Provide the [x, y] coordinate of the cell's center where the given text is located.  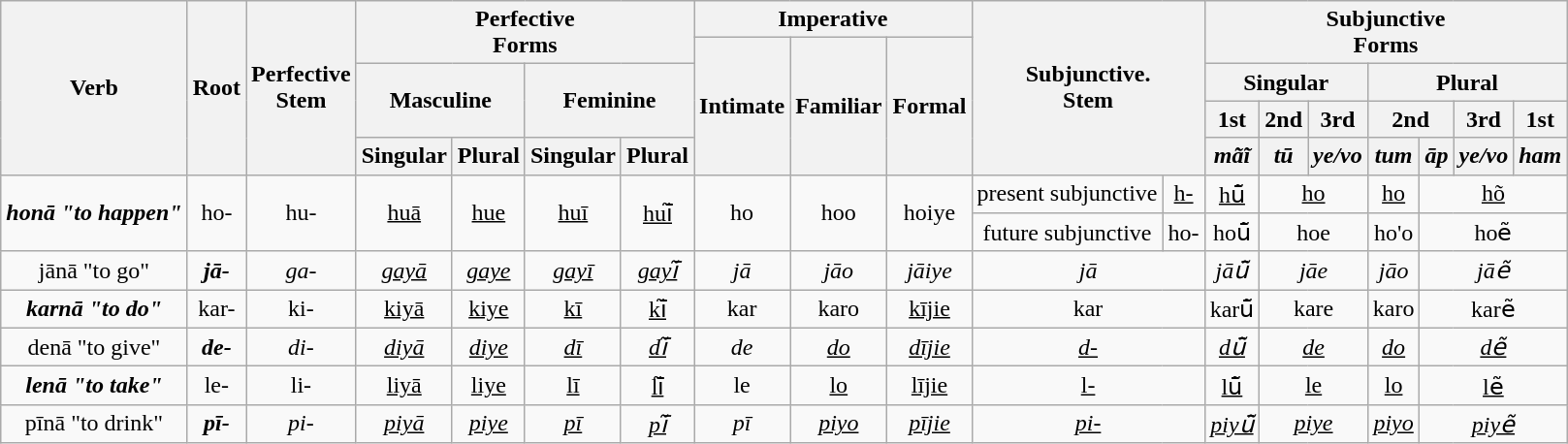
jāẽ [1493, 270]
pī̃ [657, 424]
l- [1088, 386]
piyū̃ [1232, 424]
hoo [839, 213]
ho'o [1393, 233]
Imperative [833, 19]
liye [489, 386]
hoe [1313, 233]
hoū̃ [1232, 233]
ki- [302, 309]
jāiye [929, 270]
gaye [489, 270]
gayī̃ [657, 270]
dū̃ [1232, 347]
Verb [94, 87]
pījie [929, 424]
karnā "to do" [94, 309]
Formal [929, 107]
lījie [929, 386]
gayā [403, 270]
gayī [572, 270]
dī [572, 347]
huī [572, 213]
Subjunctive.Stem [1088, 87]
de- [216, 347]
karū̃ [1232, 309]
kar- [216, 309]
Intimate [743, 107]
āp [1437, 156]
lī̃ [657, 386]
lẽ [1493, 386]
pī- [216, 424]
di- [302, 347]
diyā [403, 347]
diye [489, 347]
lī [572, 386]
jāe [1313, 270]
kiyā [403, 309]
SubjunctiveForms [1386, 33]
huī̃ [657, 213]
kī [572, 309]
kare [1313, 309]
dījie [929, 347]
piyẽ [1493, 424]
Root [216, 87]
jānā "to go" [94, 270]
hõ [1493, 194]
PerfectiveStem [302, 87]
le- [216, 386]
piyā [403, 424]
kījie [929, 309]
jāū̃ [1232, 270]
jā- [216, 270]
d- [1088, 347]
Feminine [609, 101]
hu- [302, 213]
pīnā "to drink" [94, 424]
mãĩ [1232, 156]
tū [1284, 156]
PerfectiveForms [525, 33]
lū̃ [1232, 386]
honā "to happen" [94, 213]
dī̃ [657, 347]
hue [489, 213]
tum [1393, 156]
dẽ [1493, 347]
li- [302, 386]
liyā [403, 386]
hoiye [929, 213]
ham [1540, 156]
present subjunctive [1067, 194]
kī̃ [657, 309]
karẽ [1493, 309]
huā [403, 213]
Masculine [440, 101]
h- [1183, 194]
hū̃ [1232, 194]
ga- [302, 270]
kiye [489, 309]
future subjunctive [1067, 233]
Familiar [839, 107]
hoẽ [1493, 233]
lenā "to take" [94, 386]
denā "to give" [94, 347]
